From the cell containing the given text, extract its center point as (X, Y) coordinate. 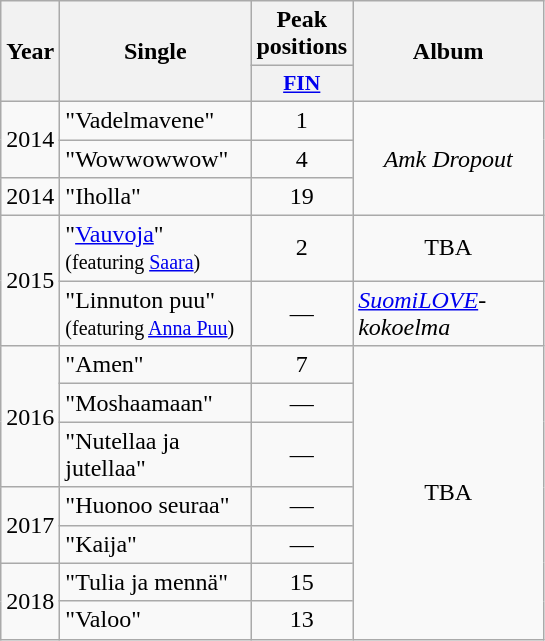
Peak positions (302, 34)
13 (302, 620)
"Nutellaa ja jutellaa" (156, 454)
"Vauvoja" (featuring Saara) (156, 248)
SuomiLOVE-kokoelma (448, 314)
"Linnuton puu"(featuring Anna Puu) (156, 314)
"Vadelmavene" (156, 120)
15 (302, 582)
2015 (30, 281)
"Valoo" (156, 620)
"Huonoo seuraa" (156, 506)
Year (30, 52)
"Tulia ja mennä" (156, 582)
FIN (302, 84)
2018 (30, 601)
2016 (30, 416)
Amk Dropout (448, 158)
1 (302, 120)
7 (302, 365)
4 (302, 159)
"Moshaamaan" (156, 403)
2 (302, 248)
19 (302, 197)
Single (156, 52)
2017 (30, 525)
"Amen" (156, 365)
Album (448, 52)
"Iholla" (156, 197)
"Kaija" (156, 544)
"Wowwowwow" (156, 159)
